Pinpoint the cell where the given text exists, returning its (x, y) midpoint coordinate. 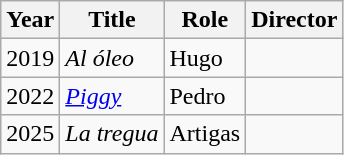
Pedro (205, 96)
2025 (30, 134)
Artigas (205, 134)
Title (112, 20)
Year (30, 20)
2022 (30, 96)
Al óleo (112, 58)
Role (205, 20)
Piggy (112, 96)
La tregua (112, 134)
Director (294, 20)
Hugo (205, 58)
2019 (30, 58)
